Provide the [X, Y] coordinate of the cell's center where the given text is located.  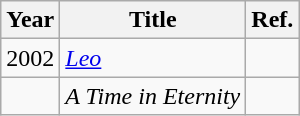
2002 [30, 58]
Title [153, 20]
Year [30, 20]
Ref. [272, 20]
A Time in Eternity [153, 96]
Leo [153, 58]
